Extract the (x, y) coordinate from the center of the cell holding the provided text.  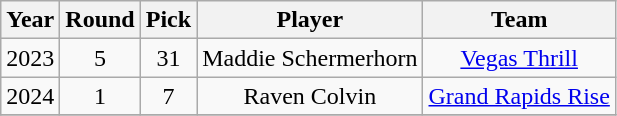
7 (168, 96)
Round (100, 20)
2023 (30, 58)
31 (168, 58)
1 (100, 96)
Maddie Schermerhorn (310, 58)
Team (519, 20)
Year (30, 20)
Player (310, 20)
5 (100, 58)
Pick (168, 20)
Vegas Thrill (519, 58)
Raven Colvin (310, 96)
2024 (30, 96)
Grand Rapids Rise (519, 96)
